Pinpoint the cell where the given text exists, returning its (X, Y) midpoint coordinate. 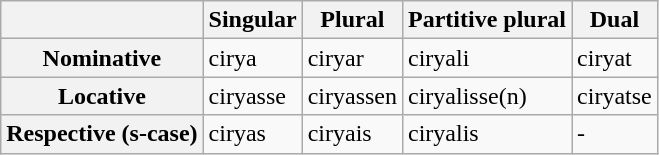
ciryassen (352, 96)
Plural (352, 20)
ciryali (488, 58)
Dual (615, 20)
cirya (252, 58)
Locative (102, 96)
ciryalisse(n) (488, 96)
ciryais (352, 134)
ciryat (615, 58)
ciryatse (615, 96)
Singular (252, 20)
ciryasse (252, 96)
ciryalis (488, 134)
ciryar (352, 58)
ciryas (252, 134)
Partitive plural (488, 20)
Nominative (102, 58)
- (615, 134)
Respective (s-case) (102, 134)
